Extract the [x, y] coordinate from the center of the cell holding the provided text.  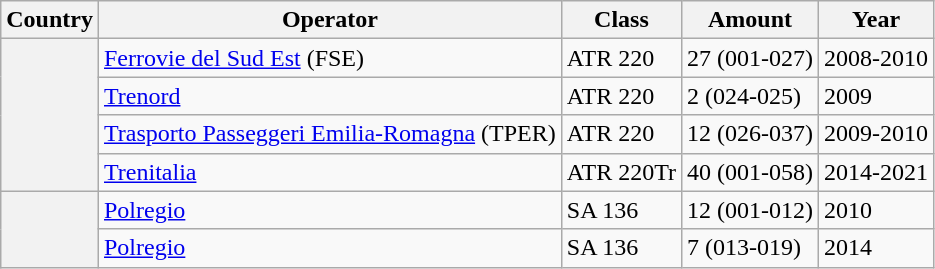
Trasporto Passeggeri Emilia-Romagna (TPER) [330, 134]
Operator [330, 20]
27 (001-027) [750, 58]
Amount [750, 20]
ATR 220Tr [621, 172]
Trenord [330, 96]
Trenitalia [330, 172]
7 (013-019) [750, 248]
Year [876, 20]
2 (024-025) [750, 96]
Ferrovie del Sud Est (FSE) [330, 58]
Country [50, 20]
2014 [876, 248]
2014-2021 [876, 172]
12 (026-037) [750, 134]
12 (001-012) [750, 210]
2010 [876, 210]
2008-2010 [876, 58]
2009-2010 [876, 134]
40 (001-058) [750, 172]
Class [621, 20]
2009 [876, 96]
